Detect which cell encompasses the target text, then output its (x, y) center coordinate. 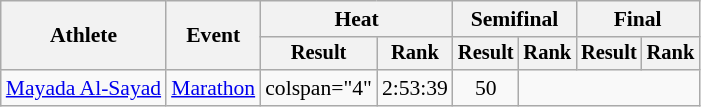
50 (486, 88)
Semifinal (514, 19)
colspan="4" (318, 88)
Marathon (213, 88)
Event (213, 36)
Athlete (84, 36)
Heat (356, 19)
Final (638, 19)
2:53:39 (415, 88)
Mayada Al-Sayad (84, 88)
